Extract the (x, y) coordinate from the center of the cell holding the provided text.  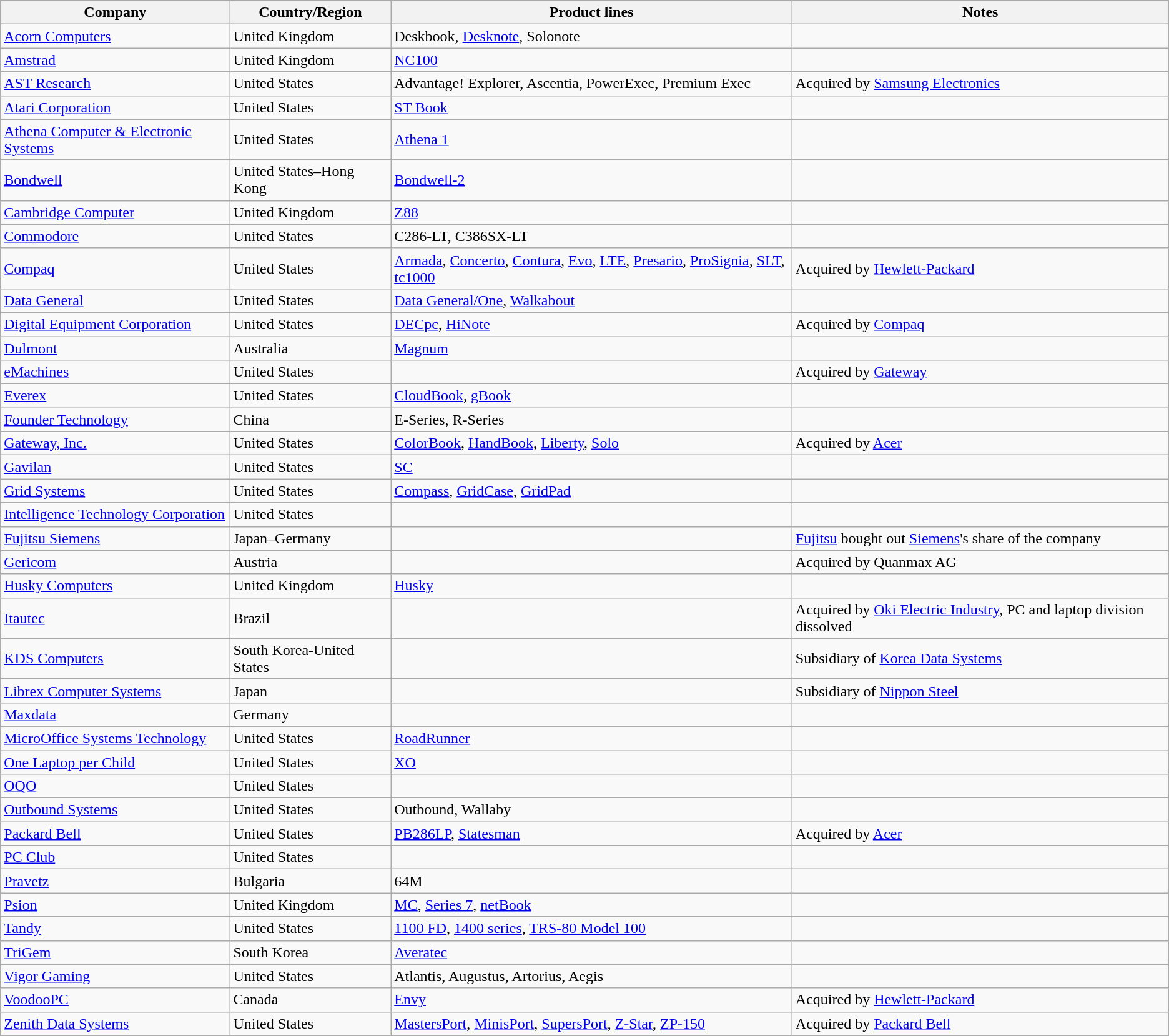
Bondwell-2 (592, 180)
Bondwell (115, 180)
Atari Corporation (115, 107)
Digital Equipment Corporation (115, 324)
Atlantis, Augustus, Artorius, Aegis (592, 976)
C286-LT, C386SX-LT (592, 236)
Acquired by Compaq (980, 324)
PC Club (115, 857)
Advantage! Explorer, Ascentia, PowerExec, Premium Exec (592, 84)
Gavilan (115, 467)
DECpc, HiNote (592, 324)
Packard Bell (115, 834)
Husky (592, 586)
Notes (980, 12)
Acquired by Oki Electric Industry, PC and laptop division dissolved (980, 618)
Dulmont (115, 348)
VoodooPC (115, 1000)
Company (115, 12)
Averatec (592, 952)
Husky Computers (115, 586)
Gericom (115, 562)
SC (592, 467)
One Laptop per Child (115, 762)
Subsidiary of Korea Data Systems (980, 658)
Magnum (592, 348)
ColorBook, HandBook, Liberty, Solo (592, 443)
Outbound, Wallaby (592, 810)
AST Research (115, 84)
eMachines (115, 372)
Germany (310, 714)
Acquired by Samsung Electronics (980, 84)
Acquired by Packard Bell (980, 1024)
Acquired by Quanmax AG (980, 562)
Compaq (115, 269)
Z88 (592, 212)
Grid Systems (115, 491)
MicroOffice Systems Technology (115, 738)
Australia (310, 348)
Vigor Gaming (115, 976)
ST Book (592, 107)
E-Series, R-Series (592, 420)
Envy (592, 1000)
Librex Computer Systems (115, 691)
Subsidiary of Nippon Steel (980, 691)
Pravetz (115, 881)
Everex (115, 396)
United States–Hong Kong (310, 180)
CloudBook, gBook (592, 396)
MC, Series 7, netBook (592, 905)
Tandy (115, 929)
Data General/One, Walkabout (592, 300)
Acorn Computers (115, 36)
Compass, GridCase, GridPad (592, 491)
Brazil (310, 618)
Amstrad (115, 60)
Zenith Data Systems (115, 1024)
Gateway, Inc. (115, 443)
OQO (115, 786)
Japan–Germany (310, 538)
Commodore (115, 236)
South Korea (310, 952)
Maxdata (115, 714)
Fujitsu bought out Siemens's share of the company (980, 538)
Founder Technology (115, 420)
Psion (115, 905)
XO (592, 762)
Itautec (115, 618)
RoadRunner (592, 738)
Cambridge Computer (115, 212)
Austria (310, 562)
Bulgaria (310, 881)
Armada, Concerto, Contura, Evo, LTE, Presario, ProSignia, SLT, tc1000 (592, 269)
Deskbook, Desknote, Solonote (592, 36)
Data General (115, 300)
Acquired by Gateway (980, 372)
Intelligence Technology Corporation (115, 515)
TriGem (115, 952)
Country/Region (310, 12)
Canada (310, 1000)
64M (592, 881)
South Korea-United States (310, 658)
China (310, 420)
KDS Computers (115, 658)
Japan (310, 691)
NC100 (592, 60)
PB286LP, Statesman (592, 834)
1100 FD, 1400 series, TRS-80 Model 100 (592, 929)
Fujitsu Siemens (115, 538)
Athena Computer & Electronic Systems (115, 140)
Athena 1 (592, 140)
Product lines (592, 12)
Outbound Systems (115, 810)
MastersPort, MinisPort, SupersPort, Z-Star, ZP-150 (592, 1024)
